Identify which cell holds the provided text, then report its (X, Y) central coordinate. 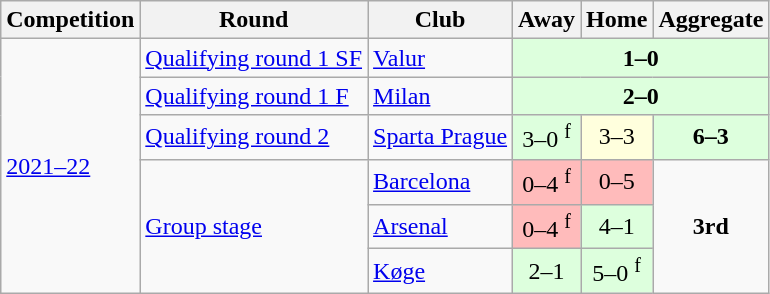
Group stage (254, 226)
Køge (440, 272)
0–5 (617, 182)
Arsenal (440, 226)
3rd (711, 226)
3–0 f (547, 138)
Away (547, 20)
Qualifying round 1 F (254, 96)
Home (617, 20)
1–0 (641, 58)
Round (254, 20)
5–0 f (617, 272)
Aggregate (711, 20)
Club (440, 20)
Sparta Prague (440, 138)
Valur (440, 58)
4–1 (617, 226)
Competition (70, 20)
2–0 (641, 96)
Milan (440, 96)
6–3 (711, 138)
Qualifying round 2 (254, 138)
3–3 (617, 138)
Qualifying round 1 SF (254, 58)
2–1 (547, 272)
2021–22 (70, 166)
Barcelona (440, 182)
